Return [X, Y] of the center of cell containing provided text 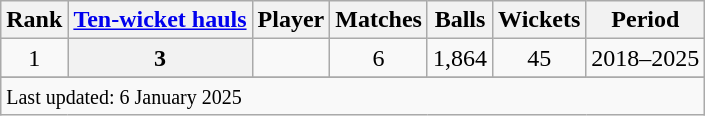
Player [291, 20]
Wickets [540, 20]
Rank [34, 20]
3 [160, 58]
Ten-wicket hauls [160, 20]
Balls [460, 20]
6 [379, 58]
Period [646, 20]
1 [34, 58]
2018–2025 [646, 58]
1,864 [460, 58]
45 [540, 58]
Last updated: 6 January 2025 [353, 96]
Matches [379, 20]
